From the cell containing the given text, extract its center point as [X, Y] coordinate. 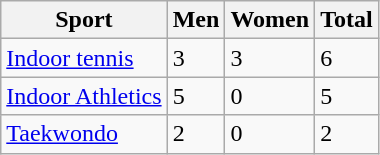
6 [347, 58]
Women [270, 20]
Taekwondo [84, 134]
Indoor tennis [84, 58]
Sport [84, 20]
Total [347, 20]
Men [196, 20]
Indoor Athletics [84, 96]
